Provide the (x, y) coordinate of the cell's center where the given text is located.  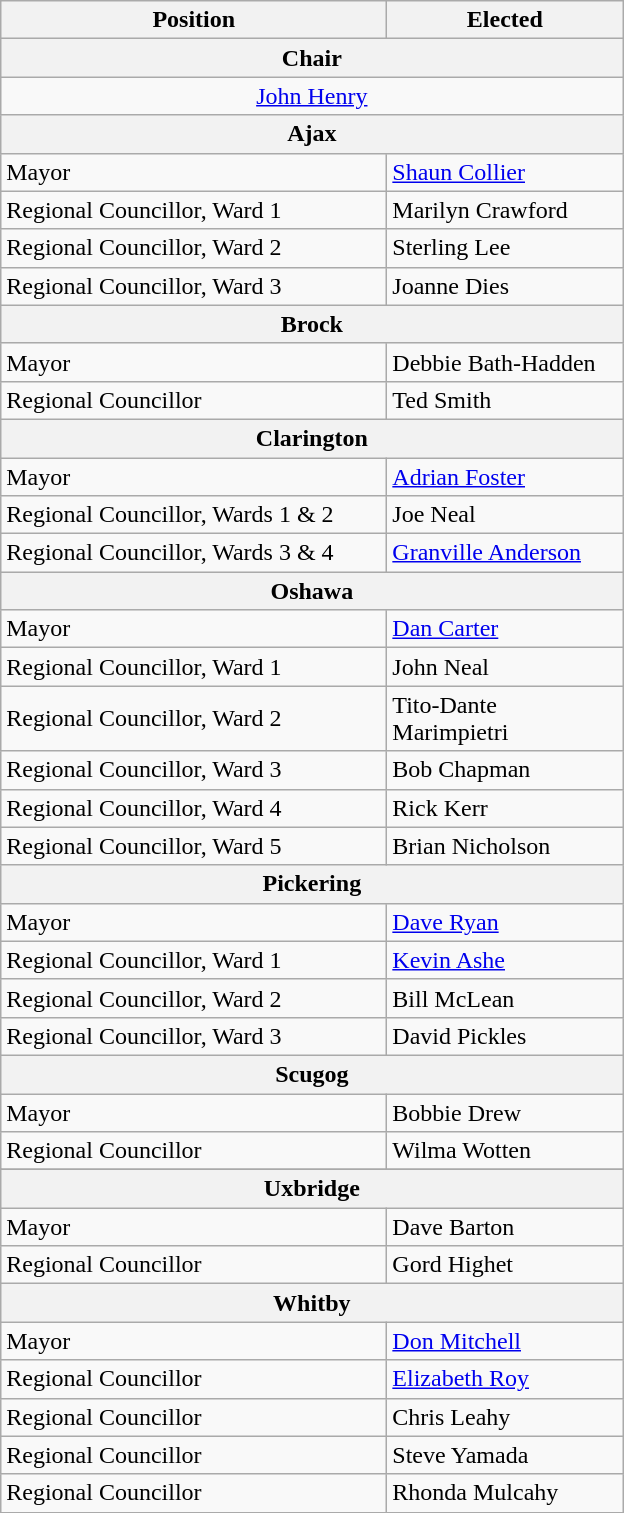
Regional Councillor, Wards 3 & 4 (194, 553)
Rhonda Mulcahy (505, 1493)
Granville Anderson (505, 553)
Regional Councillor, Ward 4 (194, 808)
Dan Carter (505, 629)
Bob Chapman (505, 770)
Ajax (312, 134)
Adrian Foster (505, 477)
Tito-Dante Marimpietri (505, 718)
Shaun Collier (505, 172)
Elizabeth Roy (505, 1379)
Position (194, 20)
Gord Highet (505, 1265)
David Pickles (505, 1036)
John Henry (312, 96)
Uxbridge (312, 1189)
Scugog (312, 1074)
Debbie Bath-Hadden (505, 362)
Chris Leahy (505, 1417)
Clarington (312, 438)
Regional Councillor, Ward 5 (194, 846)
Kevin Ashe (505, 960)
Elected (505, 20)
Joe Neal (505, 515)
Rick Kerr (505, 808)
Brian Nicholson (505, 846)
Wilma Wotten (505, 1151)
Oshawa (312, 591)
Brock (312, 324)
John Neal (505, 667)
Chair (312, 58)
Regional Councillor, Wards 1 & 2 (194, 515)
Bill McLean (505, 998)
Ted Smith (505, 400)
Steve Yamada (505, 1455)
Sterling Lee (505, 248)
Dave Barton (505, 1227)
Bobbie Drew (505, 1113)
Joanne Dies (505, 286)
Dave Ryan (505, 922)
Don Mitchell (505, 1341)
Marilyn Crawford (505, 210)
Pickering (312, 884)
Whitby (312, 1303)
